Search for the cell housing the specified text and yield its [X, Y] center coordinate. 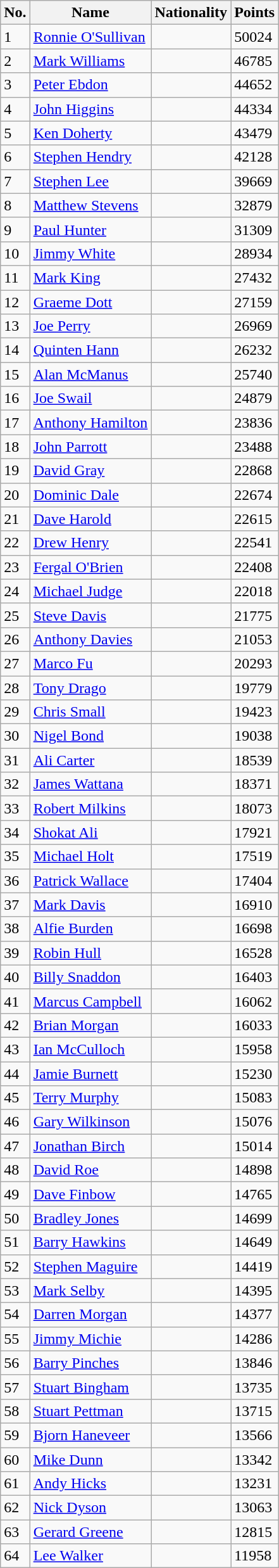
27 [15, 663]
Andy Hicks [90, 1484]
11958 [254, 1556]
31309 [254, 229]
19 [15, 471]
63 [15, 1532]
15014 [254, 1146]
38 [15, 929]
Gerard Greene [90, 1532]
33 [15, 808]
35 [15, 857]
9 [15, 229]
60 [15, 1459]
Jimmy White [90, 253]
44 [15, 1074]
Stuart Pettman [90, 1411]
22408 [254, 567]
27432 [254, 277]
53 [15, 1291]
24879 [254, 398]
18073 [254, 808]
15958 [254, 1049]
32 [15, 784]
Points [254, 13]
20293 [254, 663]
Michael Holt [90, 857]
14649 [254, 1242]
23 [15, 567]
13 [15, 326]
8 [15, 205]
21775 [254, 615]
57 [15, 1387]
24 [15, 591]
Stephen Lee [90, 181]
42128 [254, 157]
26232 [254, 350]
2 [15, 61]
4 [15, 109]
15083 [254, 1098]
22 [15, 543]
Peter Ebdon [90, 85]
Dave Finbow [90, 1194]
11 [15, 277]
22615 [254, 519]
Bradley Jones [90, 1218]
Patrick Wallace [90, 881]
30 [15, 736]
Jamie Burnett [90, 1074]
22674 [254, 495]
43479 [254, 133]
Jimmy Michie [90, 1339]
Dave Harold [90, 519]
Joe Swail [90, 398]
John Higgins [90, 109]
Quinten Hann [90, 350]
46 [15, 1122]
64 [15, 1556]
Anthony Hamilton [90, 423]
Stuart Bingham [90, 1387]
Jonathan Birch [90, 1146]
17 [15, 423]
Matthew Stevens [90, 205]
Michael Judge [90, 591]
23488 [254, 447]
13566 [254, 1435]
59 [15, 1435]
Stephen Hendry [90, 157]
14699 [254, 1218]
Ronnie O'Sullivan [90, 37]
40 [15, 977]
22868 [254, 471]
Steve Davis [90, 615]
Darren Morgan [90, 1315]
17404 [254, 881]
26969 [254, 326]
17519 [254, 857]
13063 [254, 1508]
23836 [254, 423]
Graeme Dott [90, 302]
14419 [254, 1266]
David Gray [90, 471]
Nigel Bond [90, 736]
16403 [254, 977]
22018 [254, 591]
18371 [254, 784]
47 [15, 1146]
12815 [254, 1532]
55 [15, 1339]
21053 [254, 639]
50024 [254, 37]
19779 [254, 687]
Tony Drago [90, 687]
13846 [254, 1363]
44334 [254, 109]
25 [15, 615]
21 [15, 519]
18 [15, 447]
49 [15, 1194]
Gary Wilkinson [90, 1122]
Nick Dyson [90, 1508]
14898 [254, 1170]
43 [15, 1049]
42 [15, 1025]
Dominic Dale [90, 495]
14286 [254, 1339]
58 [15, 1411]
56 [15, 1363]
48 [15, 1170]
14765 [254, 1194]
Mark King [90, 277]
Nationality [191, 13]
36 [15, 881]
25740 [254, 374]
54 [15, 1315]
17921 [254, 832]
44652 [254, 85]
Ali Carter [90, 760]
15 [15, 374]
22541 [254, 543]
16528 [254, 953]
50 [15, 1218]
28 [15, 687]
Robin Hull [90, 953]
16062 [254, 1001]
41 [15, 1001]
16698 [254, 929]
19423 [254, 712]
Name [90, 13]
19038 [254, 736]
Joe Perry [90, 326]
14 [15, 350]
7 [15, 181]
Mark Williams [90, 61]
1 [15, 37]
26 [15, 639]
29 [15, 712]
10 [15, 253]
Mark Selby [90, 1291]
Shokat Ali [90, 832]
39669 [254, 181]
James Wattana [90, 784]
13342 [254, 1459]
Paul Hunter [90, 229]
16 [15, 398]
5 [15, 133]
46785 [254, 61]
Lee Walker [90, 1556]
John Parrott [90, 447]
32879 [254, 205]
Billy Snaddon [90, 977]
Anthony Davies [90, 639]
15076 [254, 1122]
52 [15, 1266]
3 [15, 85]
Barry Pinches [90, 1363]
16033 [254, 1025]
14377 [254, 1315]
62 [15, 1508]
18539 [254, 760]
Marco Fu [90, 663]
Chris Small [90, 712]
Terry Murphy [90, 1098]
34 [15, 832]
Brian Morgan [90, 1025]
No. [15, 13]
Bjorn Haneveer [90, 1435]
51 [15, 1242]
20 [15, 495]
Mike Dunn [90, 1459]
13715 [254, 1411]
28934 [254, 253]
Alan McManus [90, 374]
Drew Henry [90, 543]
13231 [254, 1484]
16910 [254, 905]
David Roe [90, 1170]
Barry Hawkins [90, 1242]
Alfie Burden [90, 929]
37 [15, 905]
45 [15, 1098]
39 [15, 953]
Stephen Maguire [90, 1266]
31 [15, 760]
Fergal O'Brien [90, 567]
12 [15, 302]
61 [15, 1484]
27159 [254, 302]
14395 [254, 1291]
15230 [254, 1074]
Marcus Campbell [90, 1001]
6 [15, 157]
Ken Doherty [90, 133]
Robert Milkins [90, 808]
13735 [254, 1387]
Mark Davis [90, 905]
Ian McCulloch [90, 1049]
